Detect which cell encompasses the target text, then output its [x, y] center coordinate. 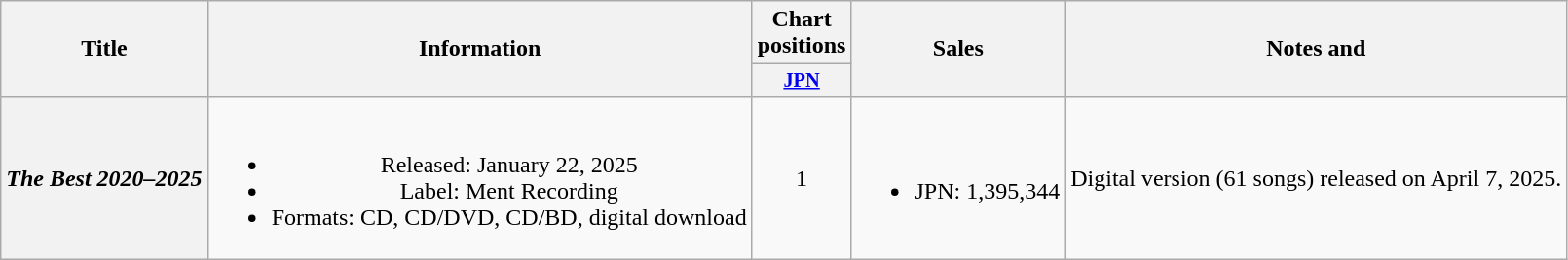
Digital version (61 songs) released on April 7, 2025. [1317, 177]
Title [104, 49]
Sales [958, 49]
Chart positions [802, 33]
JPN: 1,395,344 [958, 177]
JPN [802, 81]
Notes and [1317, 49]
1 [802, 177]
Information [479, 49]
The Best 2020–2025 [104, 177]
Released: January 22, 2025Label: Ment RecordingFormats: CD, CD/DVD, CD/BD, digital download [479, 177]
